Find where the given text appears and provide that cell's center as [x, y] coordinate. 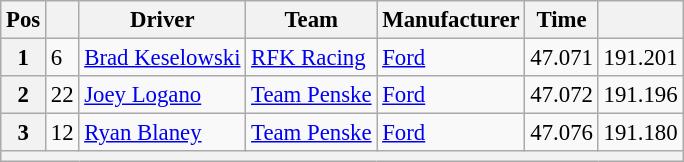
47.072 [562, 95]
Time [562, 20]
6 [62, 58]
Manufacturer [451, 20]
191.201 [640, 58]
Brad Keselowski [162, 58]
47.071 [562, 58]
Joey Logano [162, 95]
22 [62, 95]
2 [24, 95]
3 [24, 133]
Ryan Blaney [162, 133]
RFK Racing [312, 58]
12 [62, 133]
Team [312, 20]
191.180 [640, 133]
1 [24, 58]
191.196 [640, 95]
Pos [24, 20]
47.076 [562, 133]
Driver [162, 20]
